Search for the cell housing the specified text and yield its (X, Y) center coordinate. 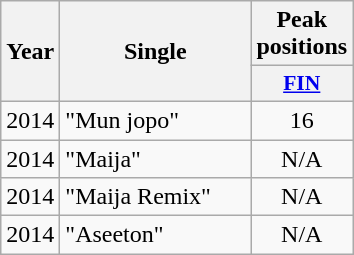
FIN (302, 84)
"Maija" (156, 159)
"Maija Remix" (156, 197)
"Mun jopo" (156, 120)
16 (302, 120)
Peak positions (302, 34)
"Aseeton" (156, 235)
Single (156, 52)
Year (30, 52)
